Extract the [x, y] coordinate from the center of the cell holding the provided text.  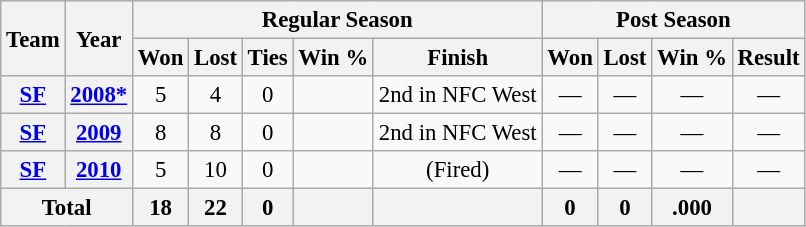
Result [768, 58]
(Fired) [457, 170]
22 [216, 208]
Regular Season [336, 20]
.000 [692, 208]
Finish [457, 58]
Team [33, 38]
Year [99, 38]
Post Season [674, 20]
4 [216, 95]
10 [216, 170]
2009 [99, 133]
2010 [99, 170]
18 [160, 208]
Ties [268, 58]
Total [67, 208]
2008* [99, 95]
